Find where the given text appears and provide that cell's center as (x, y) coordinate. 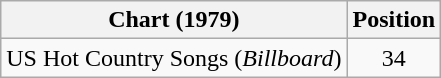
34 (394, 58)
US Hot Country Songs (Billboard) (174, 58)
Chart (1979) (174, 20)
Position (394, 20)
